Return the [X, Y] coordinate for the center point of the cell that contains the specified text.  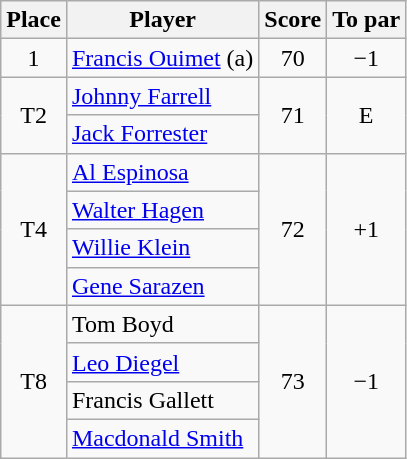
Leo Diegel [162, 362]
Macdonald Smith [162, 438]
73 [293, 381]
71 [293, 115]
Player [162, 20]
Al Espinosa [162, 172]
Tom Boyd [162, 324]
Francis Ouimet (a) [162, 58]
Willie Klein [162, 248]
70 [293, 58]
Gene Sarazen [162, 286]
Walter Hagen [162, 210]
Francis Gallett [162, 400]
Johnny Farrell [162, 96]
To par [366, 20]
T8 [34, 381]
Jack Forrester [162, 134]
Place [34, 20]
72 [293, 229]
Score [293, 20]
T2 [34, 115]
+1 [366, 229]
T4 [34, 229]
1 [34, 58]
E [366, 115]
